Provide the [X, Y] coordinate of the cell's center where the given text is located.  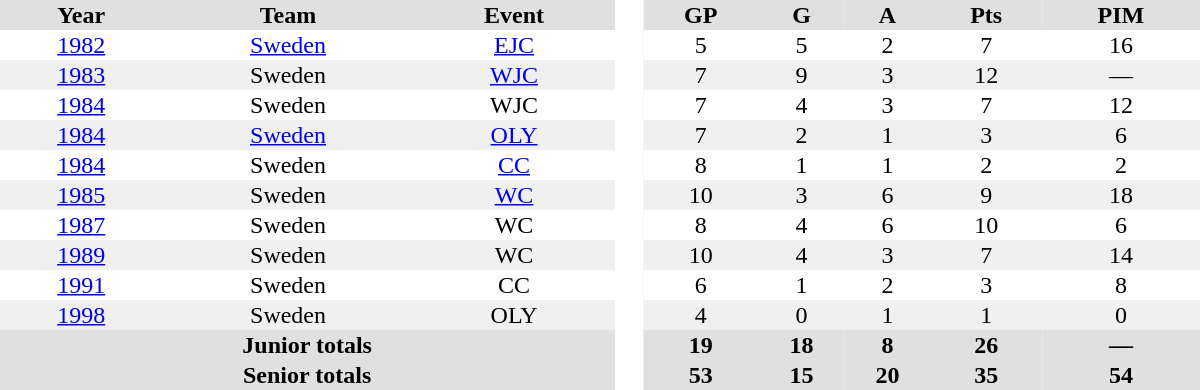
1983 [81, 75]
1989 [81, 255]
A [887, 15]
26 [986, 345]
16 [1121, 45]
Event [514, 15]
EJC [514, 45]
20 [887, 375]
1982 [81, 45]
54 [1121, 375]
PIM [1121, 15]
Junior totals [307, 345]
Pts [986, 15]
1987 [81, 225]
1998 [81, 315]
1985 [81, 195]
G [802, 15]
35 [986, 375]
15 [802, 375]
1991 [81, 285]
GP [701, 15]
19 [701, 345]
Senior totals [307, 375]
14 [1121, 255]
53 [701, 375]
Team [288, 15]
Year [81, 15]
